For the text-containing cell, return its midpoint in (x, y) coordinate format. 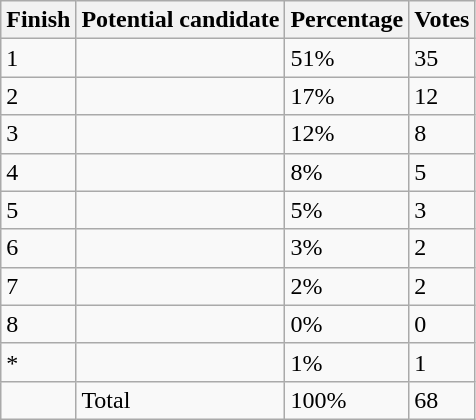
8% (347, 172)
7 (38, 286)
100% (347, 400)
6 (38, 248)
Percentage (347, 20)
Votes (442, 20)
12 (442, 96)
4 (38, 172)
35 (442, 58)
68 (442, 400)
Finish (38, 20)
0 (442, 324)
* (38, 362)
17% (347, 96)
2% (347, 286)
Total (180, 400)
51% (347, 58)
5% (347, 210)
3% (347, 248)
1% (347, 362)
0% (347, 324)
Potential candidate (180, 20)
12% (347, 134)
